Locate the cell with the specified text and output its [x, y] center coordinate. 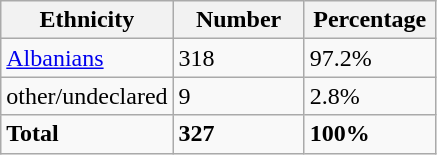
Ethnicity [87, 20]
327 [238, 134]
100% [370, 134]
2.8% [370, 96]
Total [87, 134]
other/undeclared [87, 96]
Number [238, 20]
9 [238, 96]
Albanians [87, 58]
318 [238, 58]
97.2% [370, 58]
Percentage [370, 20]
